Output the [X, Y] coordinate of the center of the cell containing the given text.  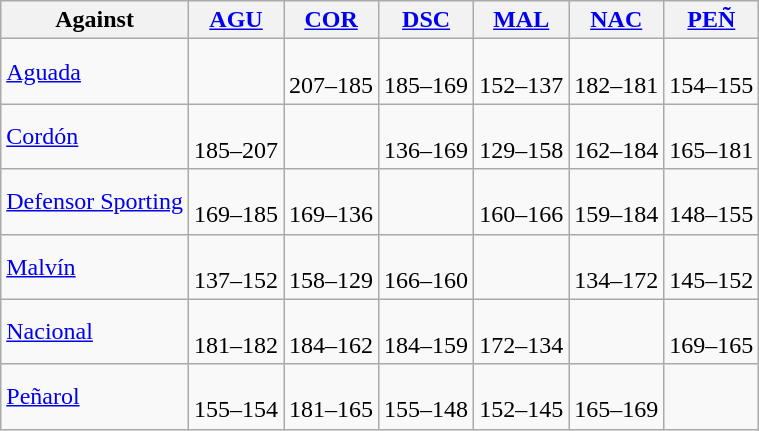
Cordón [95, 136]
155–148 [426, 396]
Malvín [95, 266]
185–169 [426, 72]
COR [332, 20]
162–184 [616, 136]
129–158 [522, 136]
152–137 [522, 72]
152–145 [522, 396]
172–134 [522, 332]
136–169 [426, 136]
185–207 [236, 136]
165–181 [712, 136]
148–155 [712, 202]
155–154 [236, 396]
154–155 [712, 72]
Nacional [95, 332]
169–185 [236, 202]
182–181 [616, 72]
165–169 [616, 396]
137–152 [236, 266]
Defensor Sporting [95, 202]
NAC [616, 20]
181–182 [236, 332]
181–165 [332, 396]
184–159 [426, 332]
169–165 [712, 332]
207–185 [332, 72]
AGU [236, 20]
166–160 [426, 266]
158–129 [332, 266]
184–162 [332, 332]
160–166 [522, 202]
MAL [522, 20]
Aguada [95, 72]
134–172 [616, 266]
Peñarol [95, 396]
DSC [426, 20]
Against [95, 20]
159–184 [616, 202]
145–152 [712, 266]
169–136 [332, 202]
PEÑ [712, 20]
